Locate the cell with the specified text and output its [X, Y] center coordinate. 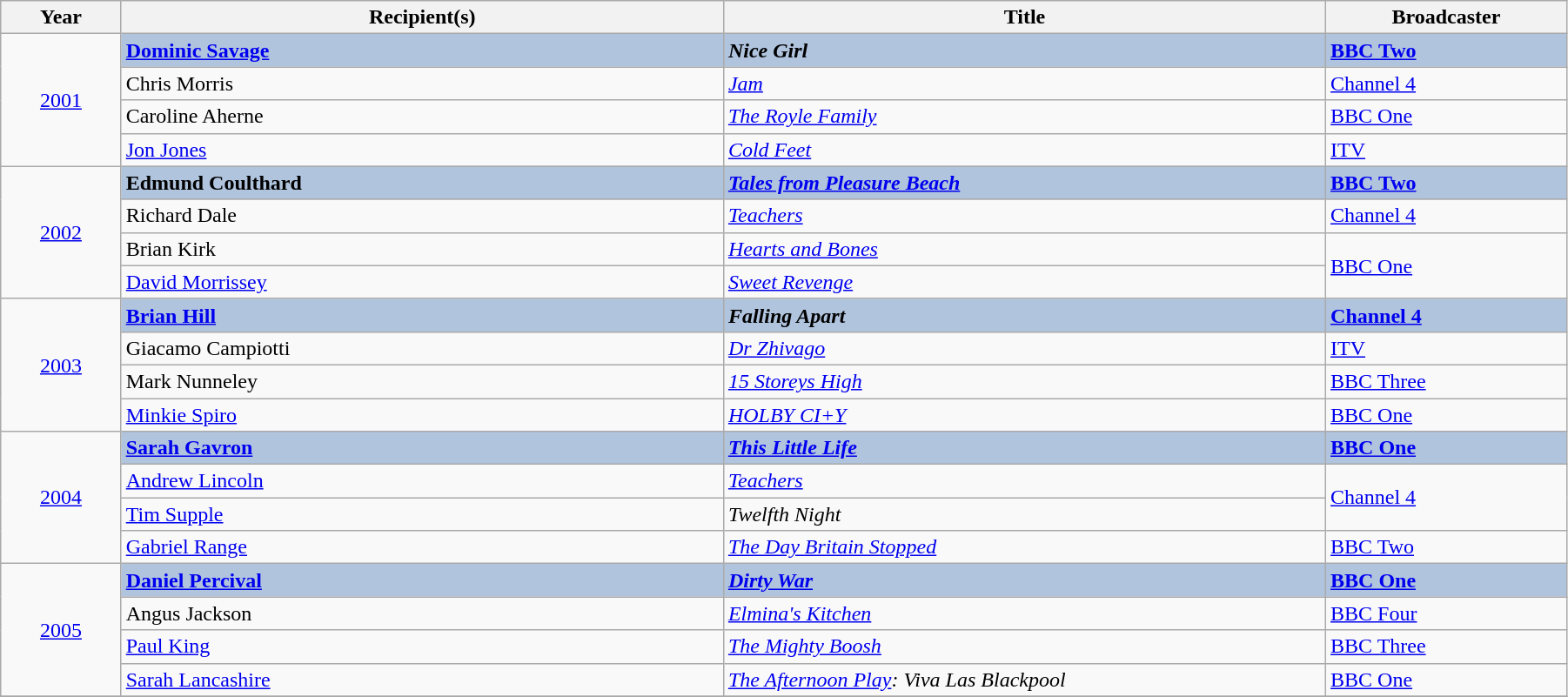
The Royle Family [1024, 117]
Dominic Savage [422, 50]
Hearts and Bones [1024, 249]
Sarah Lancashire [422, 680]
Angus Jackson [422, 613]
2001 [61, 100]
Gabriel Range [422, 547]
Paul King [422, 647]
Minkie Spiro [422, 415]
Brian Kirk [422, 249]
David Morrissey [422, 282]
Chris Morris [422, 84]
Caroline Aherne [422, 117]
BBC Four [1446, 613]
Andrew Lincoln [422, 481]
Jam [1024, 84]
The Mighty Boosh [1024, 647]
Tim Supple [422, 514]
Cold Feet [1024, 150]
2004 [61, 498]
The Afternoon Play: Viva Las Blackpool [1024, 680]
Sarah Gavron [422, 448]
Tales from Pleasure Beach [1024, 183]
Dr Zhivago [1024, 348]
Brian Hill [422, 315]
Giacamo Campiotti [422, 348]
This Little Life [1024, 448]
Sweet Revenge [1024, 282]
15 Storeys High [1024, 381]
Title [1024, 17]
2005 [61, 630]
Nice Girl [1024, 50]
2003 [61, 365]
Recipient(s) [422, 17]
Edmund Coulthard [422, 183]
Daniel Percival [422, 580]
Twelfth Night [1024, 514]
Year [61, 17]
Mark Nunneley [422, 381]
Richard Dale [422, 216]
HOLBY CI+Y [1024, 415]
Dirty War [1024, 580]
Broadcaster [1446, 17]
Elmina's Kitchen [1024, 613]
Jon Jones [422, 150]
Falling Apart [1024, 315]
The Day Britain Stopped [1024, 547]
2002 [61, 232]
